For the text-containing cell, return its midpoint in [X, Y] coordinate format. 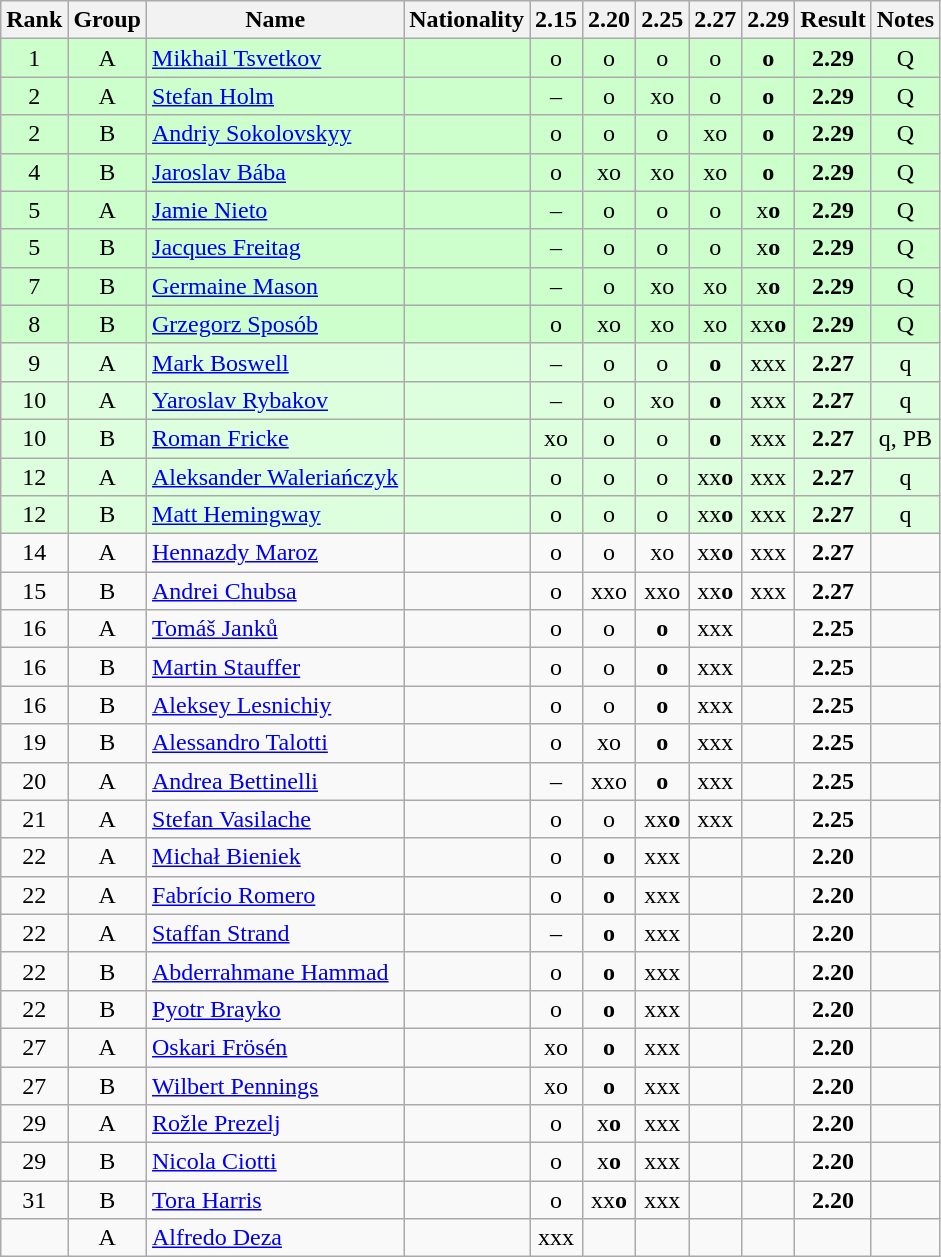
Notes [905, 20]
19 [34, 743]
14 [34, 553]
Alessandro Talotti [276, 743]
Rožle Prezelj [276, 1124]
Nationality [467, 20]
q, PB [905, 438]
Mark Boswell [276, 362]
Wilbert Pennings [276, 1085]
7 [34, 286]
Aleksey Lesnichiy [276, 705]
8 [34, 324]
Andrea Bettinelli [276, 781]
Martin Stauffer [276, 667]
Matt Hemingway [276, 515]
Result [833, 20]
Andriy Sokolovskyy [276, 134]
Andrei Chubsa [276, 591]
Grzegorz Sposób [276, 324]
Abderrahmane Hammad [276, 971]
Name [276, 20]
Jamie Nieto [276, 210]
Staffan Strand [276, 933]
Michał Bieniek [276, 857]
4 [34, 172]
Alfredo Deza [276, 1238]
Germaine Mason [276, 286]
1 [34, 58]
Fabrício Romero [276, 895]
Aleksander Waleriańczyk [276, 477]
15 [34, 591]
Yaroslav Rybakov [276, 400]
Oskari Frösén [276, 1047]
Tora Harris [276, 1200]
Nicola Ciotti [276, 1162]
31 [34, 1200]
Rank [34, 20]
20 [34, 781]
Stefan Holm [276, 96]
Group [108, 20]
Hennazdy Maroz [276, 553]
Jaroslav Bába [276, 172]
Tomáš Janků [276, 629]
9 [34, 362]
2.15 [556, 20]
Roman Fricke [276, 438]
Jacques Freitag [276, 248]
Pyotr Brayko [276, 1009]
Stefan Vasilache [276, 819]
21 [34, 819]
Mikhail Tsvetkov [276, 58]
